Search for the cell housing the specified text and yield its (x, y) center coordinate. 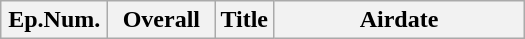
Overall (162, 20)
Ep.Num. (54, 20)
Title (244, 20)
Airdate (398, 20)
